Scan for the cell matching the given text and deliver its (x, y) coordinate at center. 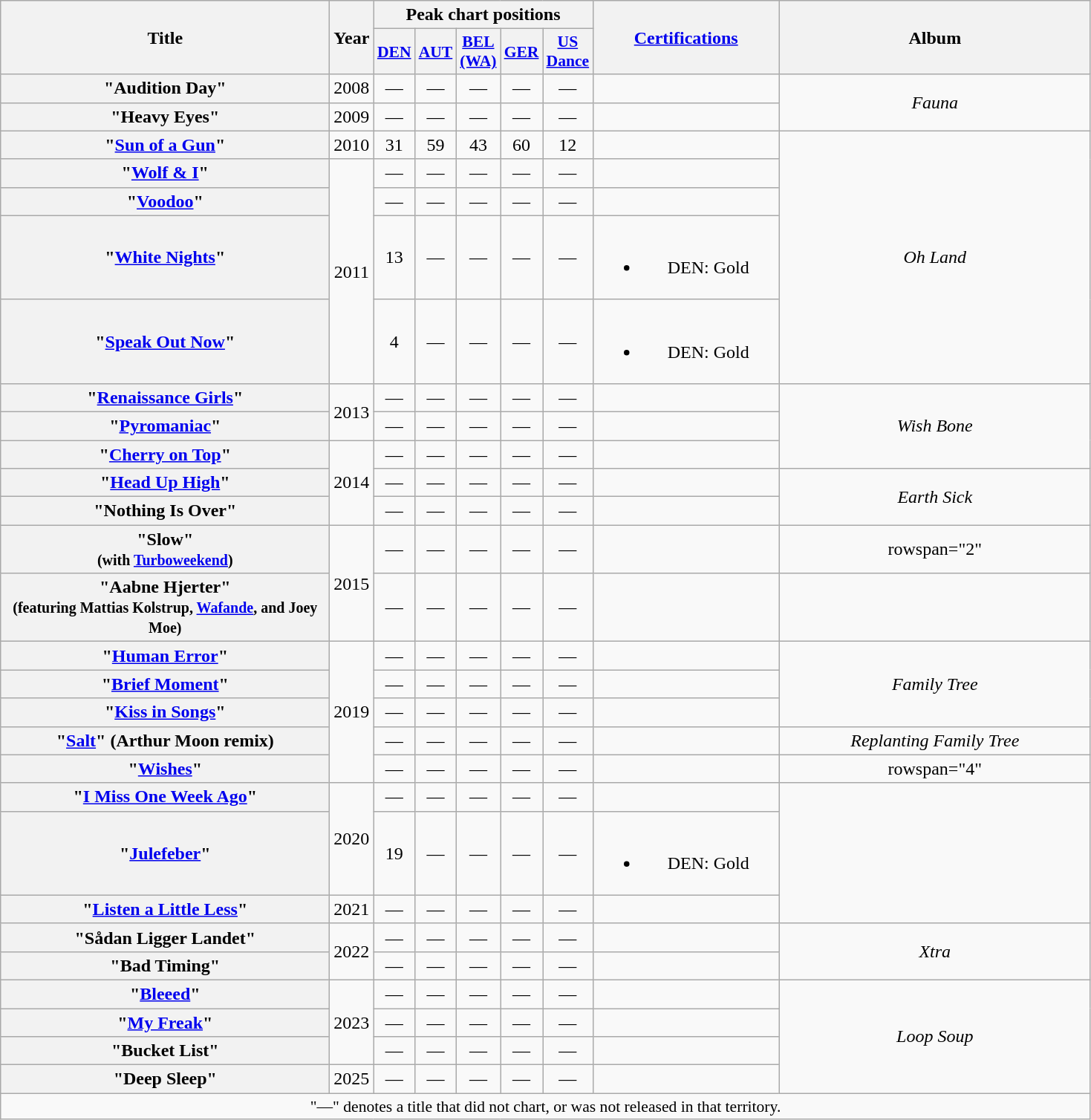
Xtra (934, 951)
31 (394, 145)
43 (478, 145)
Year (352, 37)
2010 (352, 145)
AUT (436, 52)
2019 (352, 712)
"Listen a Little Less" (165, 909)
"Cherry on Top" (165, 454)
12 (567, 145)
2009 (352, 117)
"Bucket List" (165, 1051)
2023 (352, 1022)
Oh Land (934, 257)
Title (165, 37)
2011 (352, 271)
"Voodoo" (165, 201)
Album (934, 37)
"Deep Sleep" (165, 1079)
"Audition Day" (165, 88)
GER (521, 52)
"I Miss One Week Ago" (165, 797)
"My Freak" (165, 1023)
"Wishes" (165, 769)
"Human Error" (165, 656)
Earth Sick (934, 497)
"Slow"(with Turboweekend) (165, 550)
Family Tree (934, 684)
Certifications (686, 37)
Fauna (934, 102)
"Speak Out Now" (165, 342)
2025 (352, 1079)
DEN (394, 52)
2022 (352, 951)
BEL(WA) (478, 52)
Peak chart positions (483, 15)
2021 (352, 909)
"White Nights" (165, 257)
59 (436, 145)
"Julefeber" (165, 853)
"Pyromaniac" (165, 426)
2014 (352, 482)
19 (394, 853)
2013 (352, 411)
"Bad Timing" (165, 966)
Wish Bone (934, 426)
"Sun of a Gun" (165, 145)
"Wolf & I" (165, 173)
2015 (352, 584)
"Kiss in Songs" (165, 712)
"Head Up High" (165, 483)
Loop Soup (934, 1036)
Replanting Family Tree (934, 740)
rowspan="4" (934, 769)
"Bleeed" (165, 994)
4 (394, 342)
60 (521, 145)
2008 (352, 88)
"Salt" (Arthur Moon remix) (165, 740)
"—" denotes a title that did not chart, or was not released in that territory. (546, 1107)
"Sådan Ligger Landet" (165, 937)
"Brief Moment" (165, 684)
"Heavy Eyes" (165, 117)
USDance (567, 52)
"Nothing Is Over" (165, 511)
2020 (352, 839)
"Aabne Hjerter"(featuring Mattias Kolstrup, Wafande, and Joey Moe) (165, 608)
"Renaissance Girls" (165, 397)
rowspan="2" (934, 550)
13 (394, 257)
